Scan for the cell matching the given text and deliver its (x, y) coordinate at center. 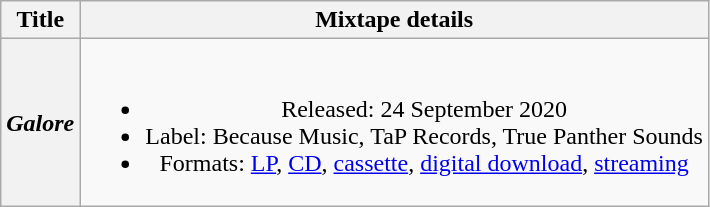
Galore (40, 122)
Released: 24 September 2020Label: Because Music, TaP Records, True Panther SoundsFormats: LP, CD, cassette, digital download, streaming (394, 122)
Title (40, 20)
Mixtape details (394, 20)
